From the cell containing the given text, extract its center point as (x, y) coordinate. 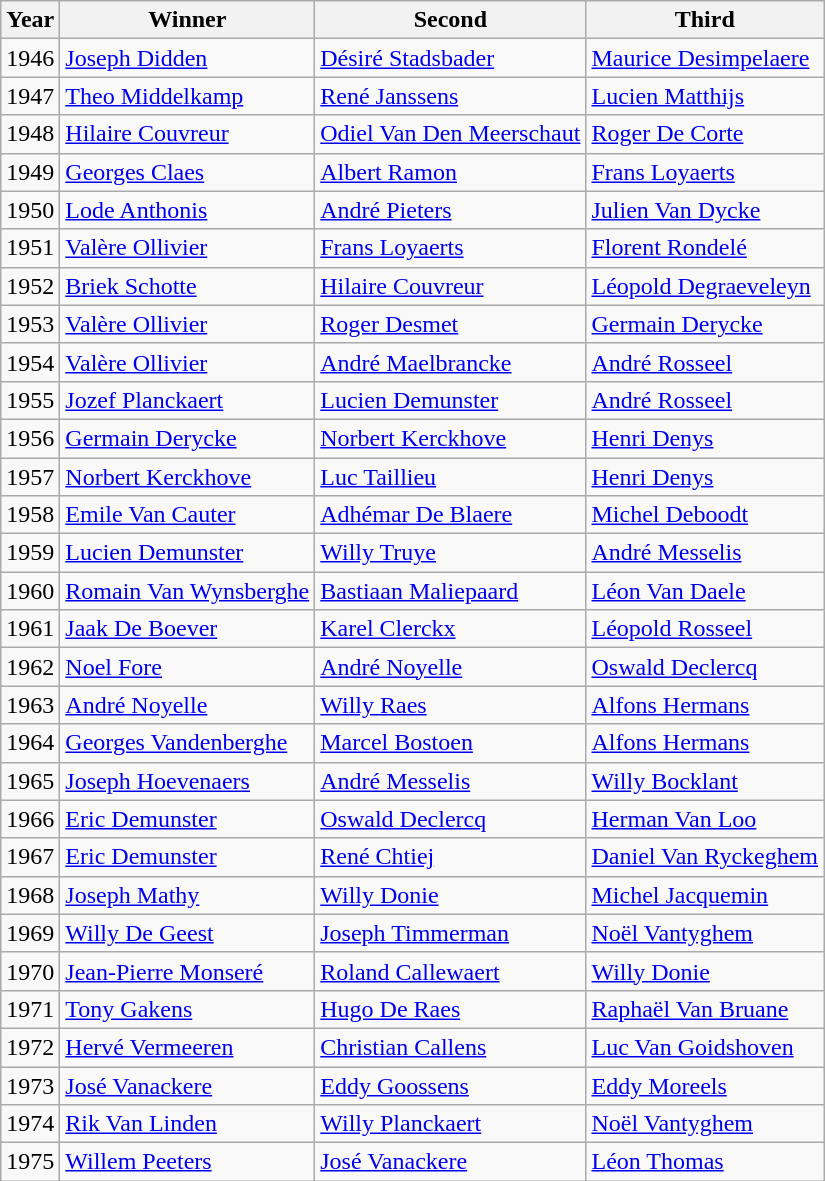
1967 (30, 857)
1946 (30, 58)
Léopold Rosseel (705, 629)
1951 (30, 248)
Julien Van Dycke (705, 210)
1971 (30, 1009)
Willy De Geest (188, 933)
Marcel Bostoen (450, 743)
Karel Clerckx (450, 629)
1961 (30, 629)
Désiré Stadsbader (450, 58)
1955 (30, 400)
1969 (30, 933)
Daniel Van Ryckeghem (705, 857)
1958 (30, 515)
Léopold Degraeveleyn (705, 286)
Jean-Pierre Monseré (188, 971)
Joseph Hoevenaers (188, 781)
Willy Planckaert (450, 1124)
Willy Raes (450, 705)
1962 (30, 667)
1965 (30, 781)
Léon Thomas (705, 1162)
Eddy Goossens (450, 1085)
Willy Bocklant (705, 781)
Léon Van Daele (705, 591)
Jaak De Boever (188, 629)
Joseph Timmerman (450, 933)
Maurice Desimpelaere (705, 58)
Bastiaan Maliepaard (450, 591)
1954 (30, 362)
Michel Jacquemin (705, 895)
1956 (30, 438)
Luc Taillieu (450, 477)
Eddy Moreels (705, 1085)
Michel Deboodt (705, 515)
1952 (30, 286)
1974 (30, 1124)
Winner (188, 20)
Georges Claes (188, 172)
Roger Desmet (450, 324)
1957 (30, 477)
Briek Schotte (188, 286)
1973 (30, 1085)
Herman Van Loo (705, 819)
René Janssens (450, 96)
Raphaël Van Bruane (705, 1009)
Luc Van Goidshoven (705, 1047)
Roger De Corte (705, 134)
Tony Gakens (188, 1009)
1953 (30, 324)
1975 (30, 1162)
1966 (30, 819)
Odiel Van Den Meerschaut (450, 134)
1959 (30, 553)
1970 (30, 971)
Willy Truye (450, 553)
Emile Van Cauter (188, 515)
Third (705, 20)
Roland Callewaert (450, 971)
André Maelbrancke (450, 362)
Hervé Vermeeren (188, 1047)
Jozef Planckaert (188, 400)
1963 (30, 705)
René Chtiej (450, 857)
Willem Peeters (188, 1162)
Theo Middelkamp (188, 96)
1964 (30, 743)
1949 (30, 172)
Albert Ramon (450, 172)
André Pieters (450, 210)
Christian Callens (450, 1047)
1948 (30, 134)
Florent Rondelé (705, 248)
Second (450, 20)
Hugo De Raes (450, 1009)
Year (30, 20)
Georges Vandenberghe (188, 743)
Lucien Matthijs (705, 96)
1960 (30, 591)
Romain Van Wynsberghe (188, 591)
Adhémar De Blaere (450, 515)
1947 (30, 96)
Rik Van Linden (188, 1124)
Joseph Didden (188, 58)
Noel Fore (188, 667)
1968 (30, 895)
Lode Anthonis (188, 210)
Joseph Mathy (188, 895)
1950 (30, 210)
1972 (30, 1047)
